Search for the cell housing the specified text and yield its [X, Y] center coordinate. 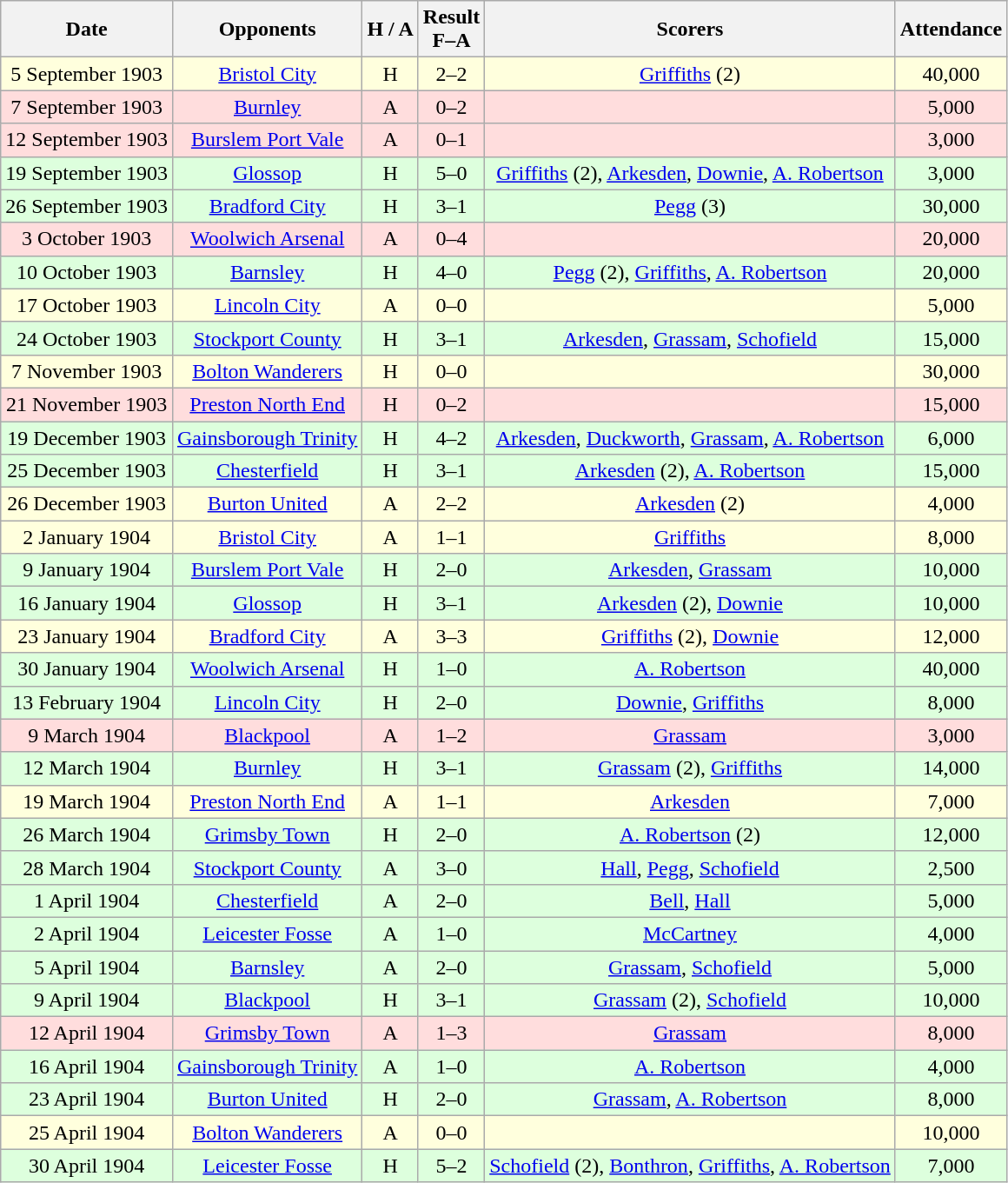
12 April 1904 [87, 1033]
6,000 [951, 437]
Arkesden (2), Downie [690, 603]
25 April 1904 [87, 1133]
Grassam (2), Griffiths [690, 768]
Pegg (3) [690, 206]
7 September 1903 [87, 107]
24 October 1903 [87, 338]
23 April 1904 [87, 1100]
1–3 [451, 1033]
13 February 1904 [87, 702]
Griffiths [690, 537]
26 December 1903 [87, 504]
Grassam, Schofield [690, 967]
25 December 1903 [87, 471]
McCartney [690, 934]
0–4 [451, 239]
3–3 [451, 636]
Grassam (2), Schofield [690, 1000]
Arkesden (2), A. Robertson [690, 471]
Arkesden (2) [690, 504]
H / A [390, 30]
Griffiths (2) [690, 74]
Attendance [951, 30]
9 March 1904 [87, 735]
Arkesden, Duckworth, Grassam, A. Robertson [690, 437]
12 March 1904 [87, 768]
3 October 1903 [87, 239]
30 January 1904 [87, 669]
Grassam, A. Robertson [690, 1100]
A. Robertson (2) [690, 834]
30 April 1904 [87, 1166]
Bell, Hall [690, 901]
17 October 1903 [87, 305]
Schofield (2), Bonthron, Griffiths, A. Robertson [690, 1166]
Downie, Griffiths [690, 702]
3–0 [451, 867]
5 September 1903 [87, 74]
2 January 1904 [87, 537]
Scorers [690, 30]
5 April 1904 [87, 967]
1–2 [451, 735]
7 November 1903 [87, 371]
19 March 1904 [87, 801]
28 March 1904 [87, 867]
Pegg (2), Griffiths, A. Robertson [690, 272]
4–2 [451, 437]
19 December 1903 [87, 437]
9 January 1904 [87, 570]
5–2 [451, 1166]
16 April 1904 [87, 1067]
2 April 1904 [87, 934]
ResultF–A [451, 30]
16 January 1904 [87, 603]
Arkesden [690, 801]
5–0 [451, 173]
Opponents [267, 30]
Date [87, 30]
0–1 [451, 140]
12 September 1903 [87, 140]
4–0 [451, 272]
Arkesden, Grassam, Schofield [690, 338]
10 October 1903 [87, 272]
2,500 [951, 867]
14,000 [951, 768]
21 November 1903 [87, 404]
Arkesden, Grassam [690, 570]
23 January 1904 [87, 636]
Griffiths (2), Arkesden, Downie, A. Robertson [690, 173]
Griffiths (2), Downie [690, 636]
9 April 1904 [87, 1000]
26 September 1903 [87, 206]
Hall, Pegg, Schofield [690, 867]
1 April 1904 [87, 901]
19 September 1903 [87, 173]
26 March 1904 [87, 834]
